Scan for the cell matching the given text and deliver its (X, Y) coordinate at center. 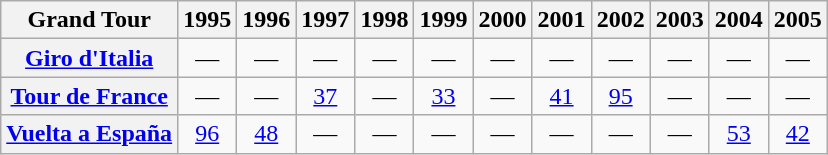
Tour de France (90, 96)
1998 (384, 20)
2001 (562, 20)
96 (208, 134)
33 (444, 96)
2000 (502, 20)
2005 (798, 20)
42 (798, 134)
1995 (208, 20)
53 (738, 134)
48 (266, 134)
1996 (266, 20)
Giro d'Italia (90, 58)
1999 (444, 20)
2002 (620, 20)
1997 (326, 20)
Grand Tour (90, 20)
2004 (738, 20)
37 (326, 96)
2003 (680, 20)
95 (620, 96)
Vuelta a España (90, 134)
41 (562, 96)
